For the text-containing cell, return its midpoint in [x, y] coordinate format. 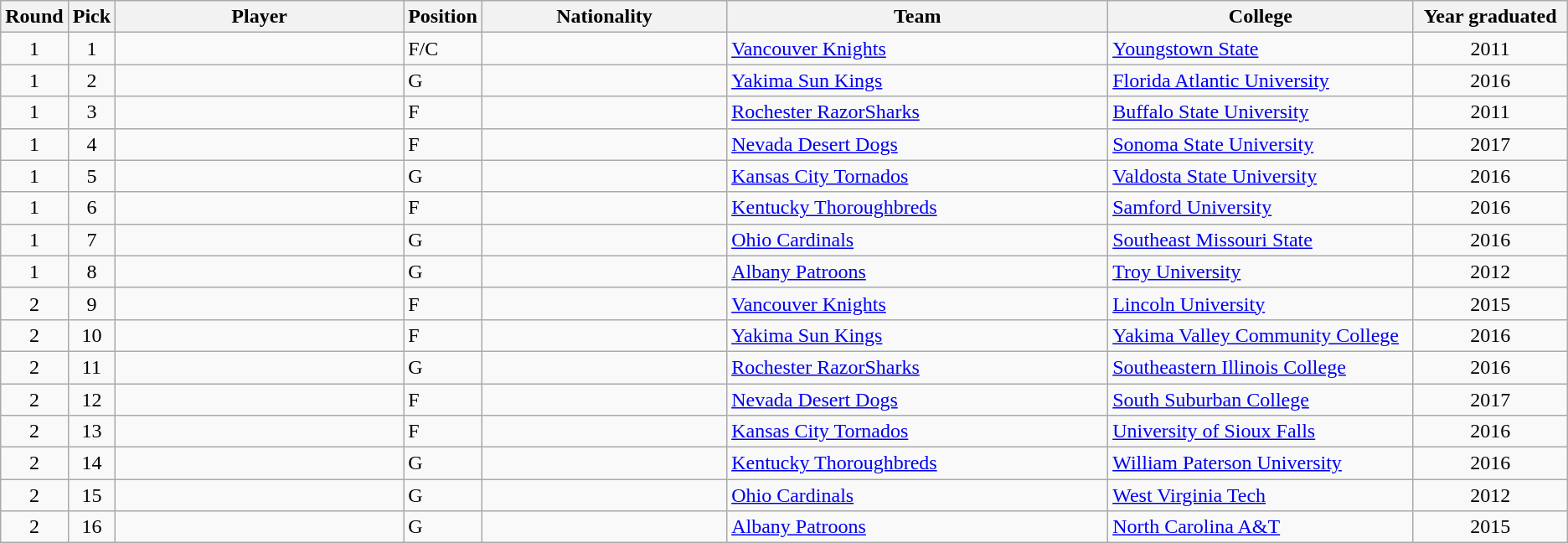
William Paterson University [1261, 463]
Nationality [604, 17]
12 [91, 400]
16 [91, 527]
Buffalo State University [1261, 112]
15 [91, 495]
Southeast Missouri State [1261, 240]
Yakima Valley Community College [1261, 335]
8 [91, 271]
Pick [91, 17]
13 [91, 432]
Troy University [1261, 271]
Team [918, 17]
6 [91, 208]
4 [91, 144]
Youngstown State [1261, 49]
9 [91, 303]
Position [443, 17]
Florida Atlantic University [1261, 80]
F/C [443, 49]
10 [91, 335]
11 [91, 367]
Sonoma State University [1261, 144]
Player [260, 17]
3 [91, 112]
7 [91, 240]
West Virginia Tech [1261, 495]
Samford University [1261, 208]
North Carolina A&T [1261, 527]
South Suburban College [1261, 400]
Round [34, 17]
14 [91, 463]
College [1261, 17]
Year graduated [1490, 17]
Lincoln University [1261, 303]
Valdosta State University [1261, 176]
University of Sioux Falls [1261, 432]
5 [91, 176]
Southeastern Illinois College [1261, 367]
